Find where the given text appears and provide that cell's center as [X, Y] coordinate. 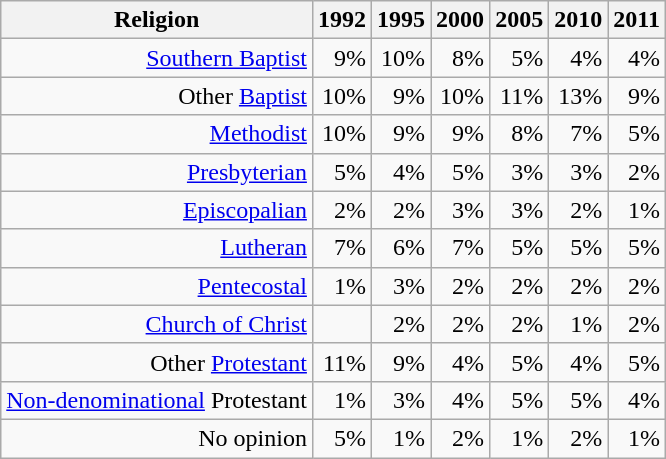
Episcopalian [157, 210]
No opinion [157, 438]
Presbyterian [157, 172]
Religion [157, 20]
Lutheran [157, 248]
2000 [460, 20]
Southern Baptist [157, 58]
13% [578, 96]
Pentecostal [157, 286]
Methodist [157, 134]
1995 [402, 20]
2005 [520, 20]
Other Protestant [157, 362]
Other Baptist [157, 96]
Church of Christ [157, 324]
2011 [637, 20]
6% [402, 248]
Non-denominational Protestant [157, 400]
2010 [578, 20]
1992 [342, 20]
